Pinpoint the cell where the given text exists, returning its [x, y] midpoint coordinate. 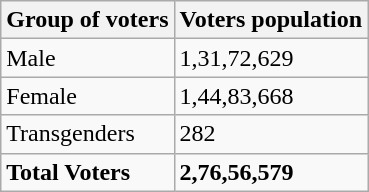
Transgenders [88, 134]
Male [88, 58]
Group of voters [88, 20]
2,76,56,579 [271, 172]
1,44,83,668 [271, 96]
Voters population [271, 20]
282 [271, 134]
Total Voters [88, 172]
Female [88, 96]
1,31,72,629 [271, 58]
